Detect which cell encompasses the target text, then output its [X, Y] center coordinate. 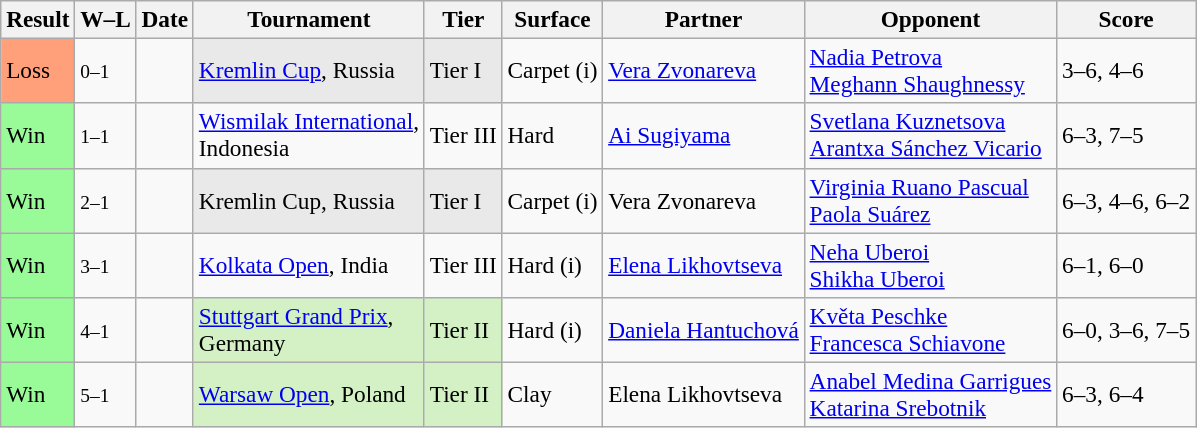
6–3, 6–4 [1126, 394]
Hard [552, 136]
Nadia Petrova Meghann Shaughnessy [930, 70]
Virginia Ruano Pascual Paola Suárez [930, 200]
2–1 [106, 200]
6–0, 3–6, 7–5 [1126, 330]
Clay [552, 394]
Date [164, 19]
3–1 [106, 264]
Opponent [930, 19]
W–L [106, 19]
Květa Peschke Francesca Schiavone [930, 330]
Tournament [308, 19]
Warsaw Open, Poland [308, 394]
Wismilak International, Indonesia [308, 136]
Stuttgart Grand Prix, Germany [308, 330]
6–3, 4–6, 6–2 [1126, 200]
3–6, 4–6 [1126, 70]
4–1 [106, 330]
Kolkata Open, India [308, 264]
Loss [38, 70]
1–1 [106, 136]
Ai Sugiyama [704, 136]
Neha Uberoi Shikha Uberoi [930, 264]
Daniela Hantuchová [704, 330]
6–3, 7–5 [1126, 136]
Result [38, 19]
0–1 [106, 70]
Anabel Medina Garrigues Katarina Srebotnik [930, 394]
5–1 [106, 394]
Surface [552, 19]
Partner [704, 19]
Svetlana Kuznetsova Arantxa Sánchez Vicario [930, 136]
6–1, 6–0 [1126, 264]
Tier [463, 19]
Score [1126, 19]
